Extract the [x, y] coordinate from the center of the cell holding the provided text.  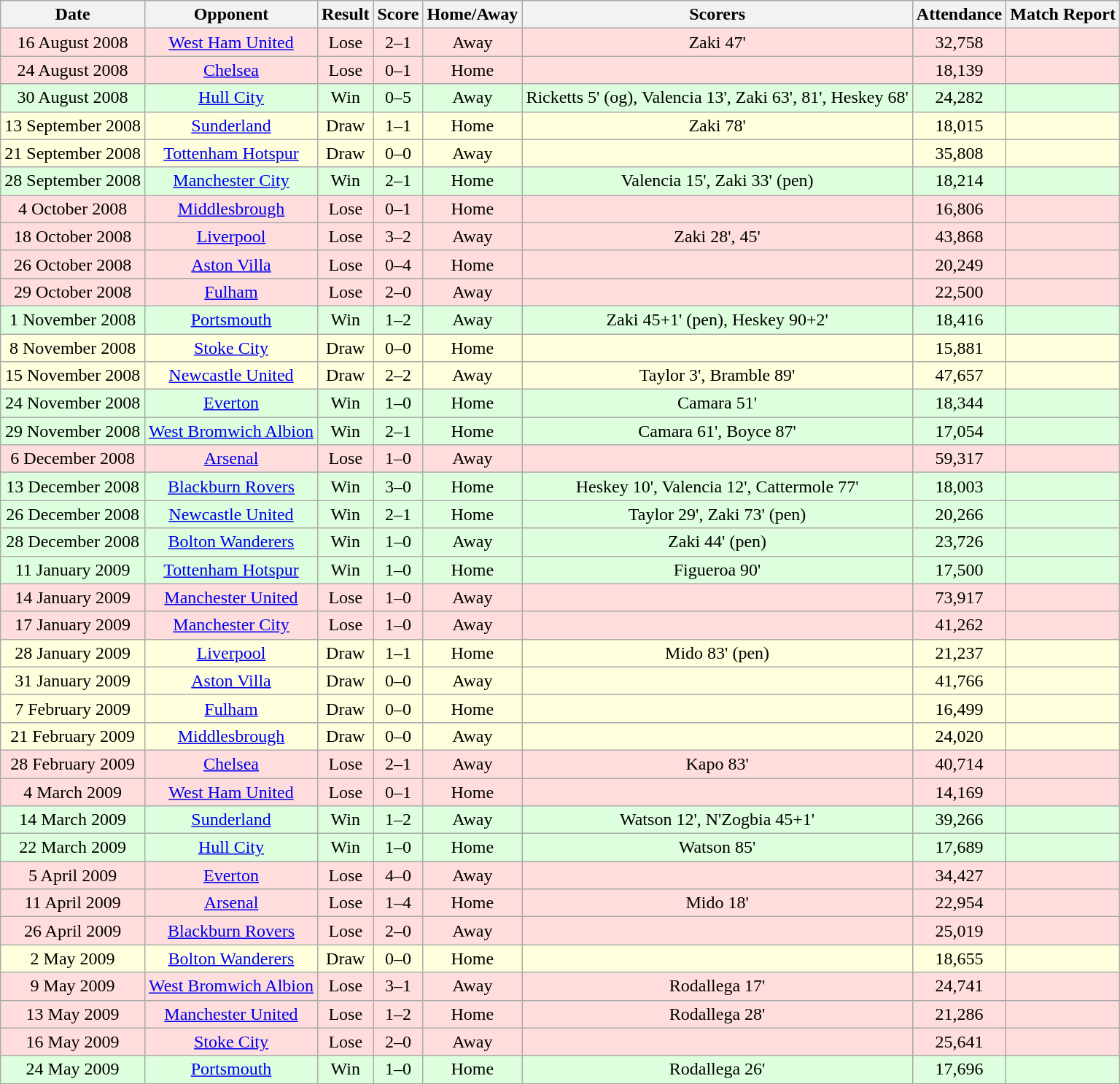
Figueroa 90' [717, 570]
0–5 [398, 98]
20,249 [959, 264]
4 March 2009 [73, 791]
7 February 2009 [73, 708]
Date [73, 15]
18,003 [959, 487]
0–4 [398, 264]
29 October 2008 [73, 292]
11 April 2009 [73, 903]
14 March 2009 [73, 820]
18,655 [959, 959]
26 October 2008 [73, 264]
3–0 [398, 487]
41,262 [959, 625]
43,868 [959, 236]
28 September 2008 [73, 181]
9 May 2009 [73, 986]
4–0 [398, 875]
2–2 [398, 376]
25,641 [959, 1042]
Zaki 44' (pen) [717, 542]
14,169 [959, 791]
18,214 [959, 181]
24,020 [959, 736]
25,019 [959, 931]
15,881 [959, 348]
Rodallega 26' [717, 1069]
Rodallega 28' [717, 1014]
21 September 2008 [73, 153]
28 February 2009 [73, 764]
15 November 2008 [73, 376]
13 May 2009 [73, 1014]
18 October 2008 [73, 236]
18,416 [959, 320]
17,696 [959, 1069]
18,139 [959, 70]
17 January 2009 [73, 625]
3–2 [398, 236]
Valencia 15', Zaki 33' (pen) [717, 181]
59,317 [959, 459]
Home/Away [472, 15]
Zaki 78' [717, 125]
Watson 12', N'Zogbia 45+1' [717, 820]
18,344 [959, 403]
Camara 51' [717, 403]
20,266 [959, 514]
47,657 [959, 376]
Zaki 28', 45' [717, 236]
Score [398, 15]
35,808 [959, 153]
26 December 2008 [73, 514]
16 August 2008 [73, 42]
23,726 [959, 542]
24 August 2008 [73, 70]
17,500 [959, 570]
Taylor 29', Zaki 73' (pen) [717, 514]
41,766 [959, 681]
24 May 2009 [73, 1069]
Opponent [230, 15]
13 December 2008 [73, 487]
18,015 [959, 125]
17,054 [959, 431]
30 August 2008 [73, 98]
28 January 2009 [73, 653]
24,282 [959, 98]
3–1 [398, 986]
21 February 2009 [73, 736]
22 March 2009 [73, 848]
16,499 [959, 708]
22,500 [959, 292]
Kapo 83' [717, 764]
Taylor 3', Bramble 89' [717, 376]
31 January 2009 [73, 681]
32,758 [959, 42]
Match Report [1063, 15]
14 January 2009 [73, 597]
34,427 [959, 875]
28 December 2008 [73, 542]
6 December 2008 [73, 459]
22,954 [959, 903]
16 May 2009 [73, 1042]
2 May 2009 [73, 959]
17,689 [959, 848]
Ricketts 5' (og), Valencia 13', Zaki 63', 81', Heskey 68' [717, 98]
29 November 2008 [73, 431]
13 September 2008 [73, 125]
39,266 [959, 820]
Result [346, 15]
21,286 [959, 1014]
Mido 18' [717, 903]
5 April 2009 [73, 875]
Zaki 47' [717, 42]
Zaki 45+1' (pen), Heskey 90+2' [717, 320]
73,917 [959, 597]
4 October 2008 [73, 209]
1 November 2008 [73, 320]
8 November 2008 [73, 348]
Watson 85' [717, 848]
1–4 [398, 903]
Mido 83' (pen) [717, 653]
Heskey 10', Valencia 12', Cattermole 77' [717, 487]
Rodallega 17' [717, 986]
11 January 2009 [73, 570]
24 November 2008 [73, 403]
26 April 2009 [73, 931]
Scorers [717, 15]
21,237 [959, 653]
24,741 [959, 986]
16,806 [959, 209]
Camara 61', Boyce 87' [717, 431]
Attendance [959, 15]
40,714 [959, 764]
